Scan for the cell matching the given text and deliver its (x, y) coordinate at center. 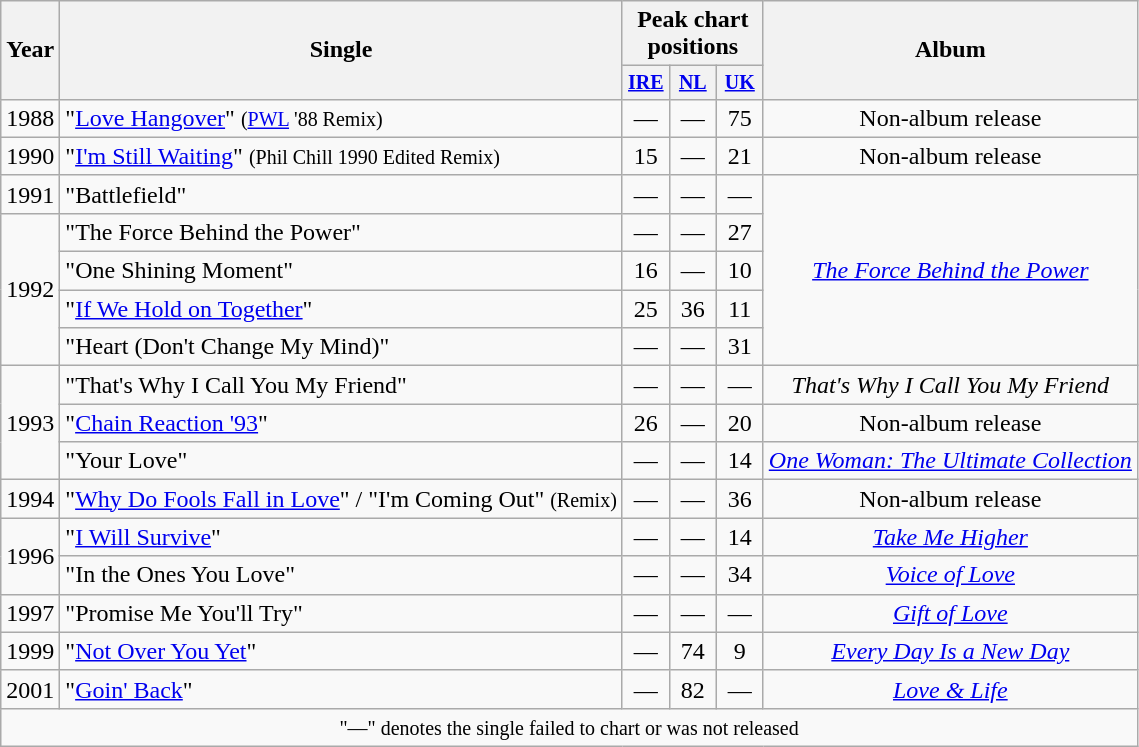
74 (692, 651)
Album (950, 50)
"In the Ones You Love" (342, 575)
IRE (646, 82)
31 (740, 347)
NL (692, 82)
11 (740, 309)
1994 (30, 499)
1993 (30, 423)
"Love Hangover" (PWL '88 Remix) (342, 118)
27 (740, 232)
Single (342, 50)
75 (740, 118)
Love & Life (950, 689)
26 (646, 423)
"Why Do Fools Fall in Love" / "I'm Coming Out" (Remix) (342, 499)
One Woman: The Ultimate Collection (950, 461)
"The Force Behind the Power" (342, 232)
The Force Behind the Power (950, 270)
"One Shining Moment" (342, 271)
1999 (30, 651)
UK (740, 82)
1992 (30, 289)
Year (30, 50)
"Your Love" (342, 461)
1997 (30, 613)
10 (740, 271)
34 (740, 575)
Take Me Higher (950, 537)
"—" denotes the single failed to chart or was not released (570, 727)
"I'm Still Waiting" (Phil Chill 1990 Edited Remix) (342, 156)
1996 (30, 556)
"Heart (Don't Change My Mind)" (342, 347)
2001 (30, 689)
Peak chart positions (692, 34)
9 (740, 651)
"Not Over You Yet" (342, 651)
"Promise Me You'll Try" (342, 613)
25 (646, 309)
20 (740, 423)
"Chain Reaction '93" (342, 423)
15 (646, 156)
16 (646, 271)
Gift of Love (950, 613)
1991 (30, 194)
82 (692, 689)
1990 (30, 156)
"Battlefield" (342, 194)
That's Why I Call You My Friend (950, 385)
"That's Why I Call You My Friend" (342, 385)
"Goin' Back" (342, 689)
21 (740, 156)
"If We Hold on Together" (342, 309)
1988 (30, 118)
Every Day Is a New Day (950, 651)
"I Will Survive" (342, 537)
Voice of Love (950, 575)
